Provide the (X, Y) coordinate of the cell's center where the given text is located.  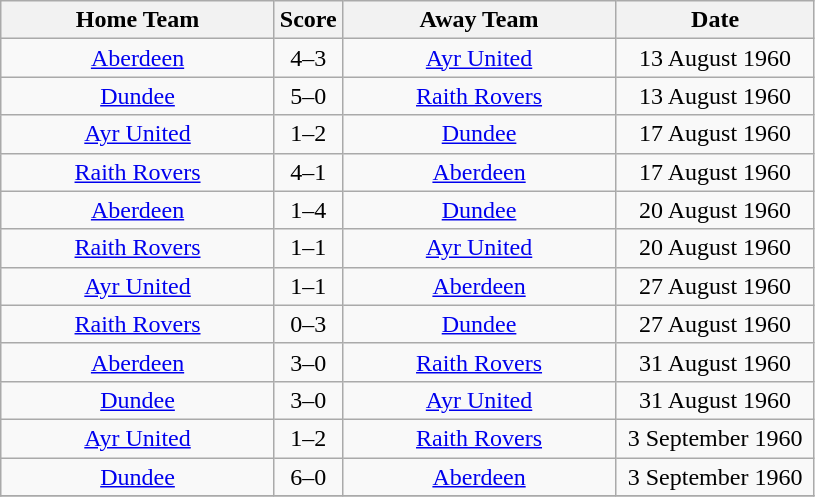
1–4 (308, 210)
4–1 (308, 172)
Date (716, 20)
6–0 (308, 477)
Home Team (138, 20)
5–0 (308, 96)
0–3 (308, 324)
4–3 (308, 58)
Score (308, 20)
Away Team (479, 20)
